For the text-containing cell, return its midpoint in (X, Y) coordinate format. 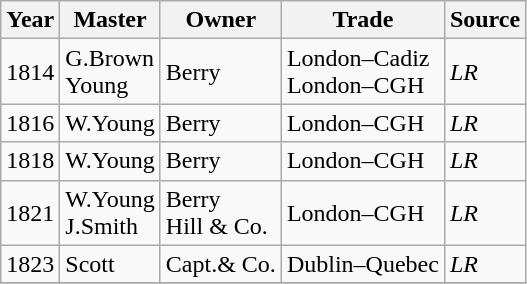
Dublin–Quebec (362, 264)
Owner (220, 20)
Master (110, 20)
Year (30, 20)
1823 (30, 264)
BerryHill & Co. (220, 212)
Source (484, 20)
1821 (30, 212)
1816 (30, 123)
Capt.& Co. (220, 264)
W.YoungJ.Smith (110, 212)
1814 (30, 72)
1818 (30, 161)
Trade (362, 20)
London–CadizLondon–CGH (362, 72)
Scott (110, 264)
G.BrownYoung (110, 72)
